Find where the given text appears and provide that cell's center as (x, y) coordinate. 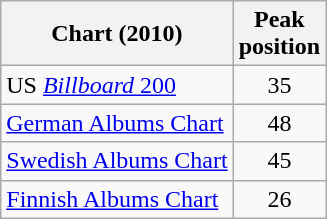
Finnish Albums Chart (117, 199)
48 (279, 123)
Peakposition (279, 34)
26 (279, 199)
35 (279, 85)
German Albums Chart (117, 123)
45 (279, 161)
US Billboard 200 (117, 85)
Swedish Albums Chart (117, 161)
Chart (2010) (117, 34)
